Pinpoint the cell where the given text exists, returning its [X, Y] midpoint coordinate. 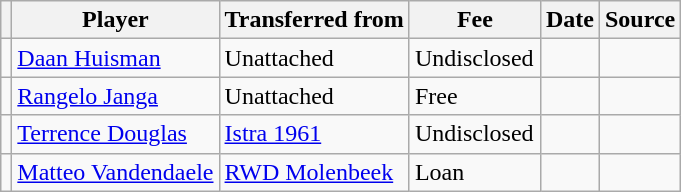
RWD Molenbeek [314, 172]
Fee [474, 20]
Terrence Douglas [116, 134]
Istra 1961 [314, 134]
Free [474, 96]
Rangelo Janga [116, 96]
Source [640, 20]
Loan [474, 172]
Daan Huisman [116, 58]
Matteo Vandendaele [116, 172]
Player [116, 20]
Transferred from [314, 20]
Date [570, 20]
